Provide the (X, Y) coordinate of the cell's center where the given text is located.  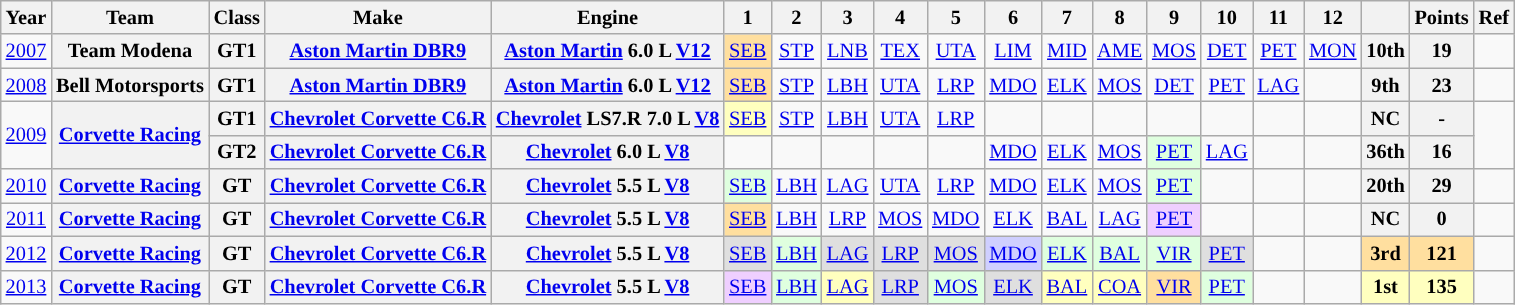
MID (1067, 51)
29 (1442, 186)
AME (1120, 51)
Ref (1494, 17)
Chevrolet 6.0 L V8 (608, 152)
5 (956, 17)
4 (900, 17)
3 (848, 17)
Team (130, 17)
9 (1174, 17)
2007 (26, 51)
2009 (26, 134)
12 (1332, 17)
COA (1120, 287)
2 (796, 17)
19 (1442, 51)
Bell Motorsports (130, 85)
Chevrolet LS7.R 7.0 L V8 (608, 118)
2013 (26, 287)
Class (237, 17)
20th (1385, 186)
10 (1227, 17)
36th (1385, 152)
Year (26, 17)
LIM (1012, 51)
TEX (900, 51)
10th (1385, 51)
0 (1442, 219)
MON (1332, 51)
2011 (26, 219)
1 (748, 17)
11 (1279, 17)
23 (1442, 85)
GT2 (237, 152)
16 (1442, 152)
Team Modena (130, 51)
121 (1442, 253)
Make (378, 17)
2010 (26, 186)
1st (1385, 287)
- (1442, 118)
9th (1385, 85)
7 (1067, 17)
135 (1442, 287)
LNB (848, 51)
Engine (608, 17)
8 (1120, 17)
3rd (1385, 253)
6 (1012, 17)
Points (1442, 17)
2012 (26, 253)
2008 (26, 85)
